Search for the cell housing the specified text and yield its (X, Y) center coordinate. 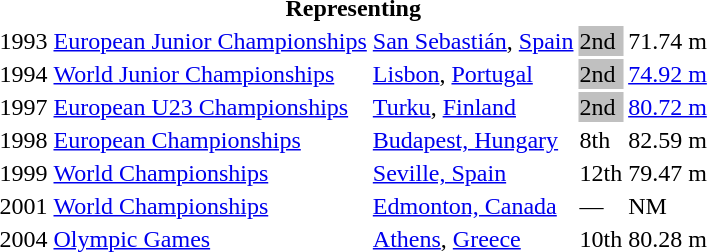
12th (601, 173)
European U23 Championships (210, 107)
Edmonton, Canada (473, 206)
Turku, Finland (473, 107)
Lisbon, Portugal (473, 74)
8th (601, 140)
European Junior Championships (210, 41)
European Championships (210, 140)
San Sebastián, Spain (473, 41)
World Junior Championships (210, 74)
— (601, 206)
Seville, Spain (473, 173)
Budapest, Hungary (473, 140)
